Provide the (X, Y) coordinate of the cell's center where the given text is located.  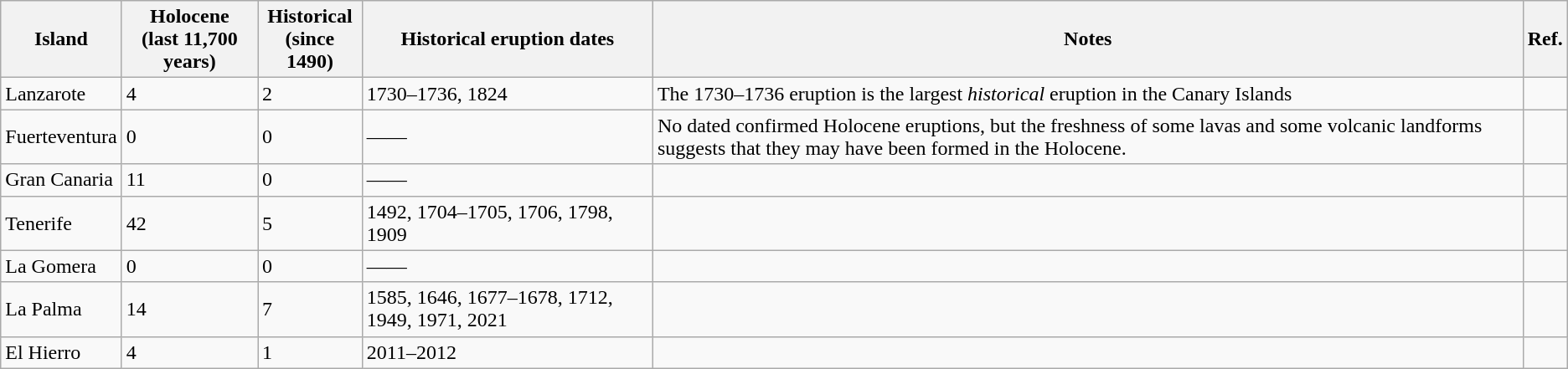
Fuerteventura (61, 137)
La Palma (61, 310)
1492, 1704–1705, 1706, 1798, 1909 (508, 223)
The 1730–1736 eruption is the largest historical eruption in the Canary Islands (1087, 94)
1 (310, 352)
La Gomera (61, 266)
11 (189, 180)
El Hierro (61, 352)
Lanzarote (61, 94)
2 (310, 94)
Holocene(last 11,700 years) (189, 39)
Notes (1087, 39)
14 (189, 310)
1585, 1646, 1677–1678, 1712, 1949, 1971, 2021 (508, 310)
Ref. (1545, 39)
Island (61, 39)
Gran Canaria (61, 180)
5 (310, 223)
Historical(since 1490) (310, 39)
Historical eruption dates (508, 39)
1730–1736, 1824 (508, 94)
Tenerife (61, 223)
42 (189, 223)
2011–2012 (508, 352)
7 (310, 310)
